For the text-containing cell, return its midpoint in [x, y] coordinate format. 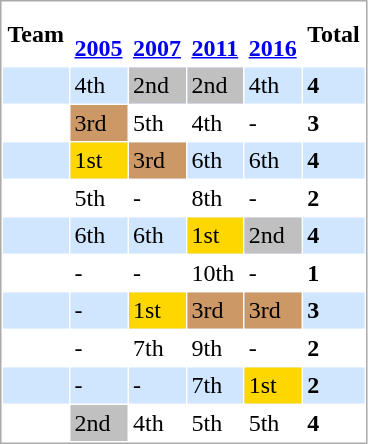
1 [334, 273]
2005 [98, 34]
10th [215, 273]
Total [334, 34]
Team [36, 34]
2007 [156, 34]
2011 [215, 34]
2016 [272, 34]
8th [215, 198]
9th [215, 348]
